Identify which cell holds the provided text, then report its (x, y) central coordinate. 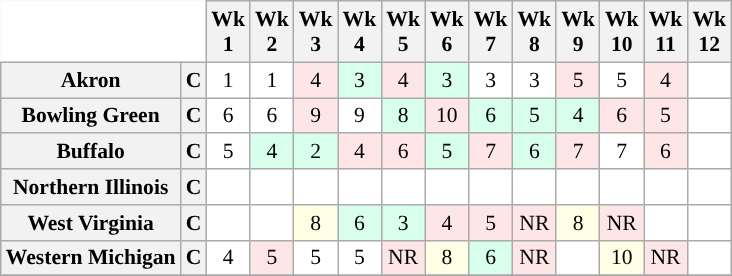
Bowling Green (91, 116)
Wk9 (578, 32)
Western Michigan (91, 258)
Wk6 (447, 32)
Akron (91, 80)
Northern Illinois (91, 187)
Wk7 (491, 32)
Wk2 (272, 32)
Wk3 (316, 32)
Wk1 (228, 32)
Wk11 (666, 32)
Wk10 (622, 32)
West Virginia (91, 223)
Wk5 (403, 32)
2 (316, 152)
Wk8 (534, 32)
Buffalo (91, 152)
Wk12 (709, 32)
Wk4 (360, 32)
